Locate the cell with the specified text and output its (X, Y) center coordinate. 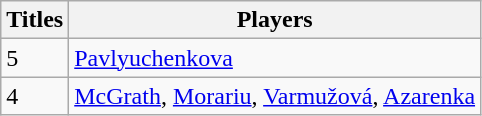
4 (35, 96)
Pavlyuchenkova (275, 58)
McGrath, Morariu, Varmužová, Azarenka (275, 96)
5 (35, 58)
Titles (35, 20)
Players (275, 20)
